Scan for the cell matching the given text and deliver its [x, y] coordinate at center. 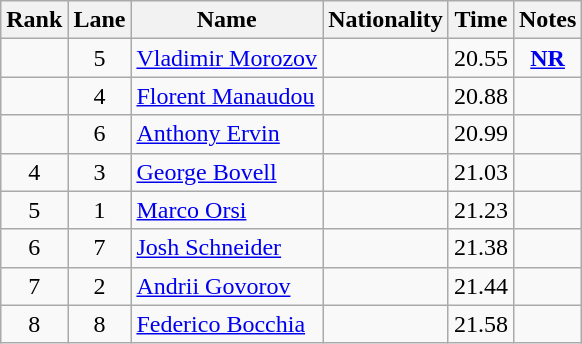
21.23 [480, 210]
20.55 [480, 58]
Name [227, 20]
2 [100, 286]
Marco Orsi [227, 210]
Time [480, 20]
20.99 [480, 134]
Florent Manaudou [227, 96]
Rank [34, 20]
1 [100, 210]
NR [547, 58]
Josh Schneider [227, 248]
Federico Bocchia [227, 324]
Anthony Ervin [227, 134]
Nationality [386, 20]
Lane [100, 20]
George Bovell [227, 172]
3 [100, 172]
21.03 [480, 172]
Andrii Govorov [227, 286]
21.44 [480, 286]
Vladimir Morozov [227, 58]
Notes [547, 20]
21.38 [480, 248]
21.58 [480, 324]
20.88 [480, 96]
